Identify which cell holds the provided text, then report its (X, Y) central coordinate. 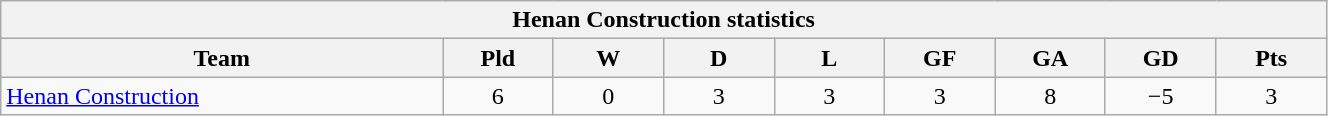
W (608, 58)
L (829, 58)
GD (1160, 58)
Pld (498, 58)
6 (498, 96)
D (719, 58)
−5 (1160, 96)
8 (1050, 96)
0 (608, 96)
GF (939, 58)
Team (222, 58)
Henan Construction (222, 96)
Henan Construction statistics (664, 20)
Pts (1272, 58)
GA (1050, 58)
